Capture the cell that displays the provided text and extract its (X, Y) central coordinate. 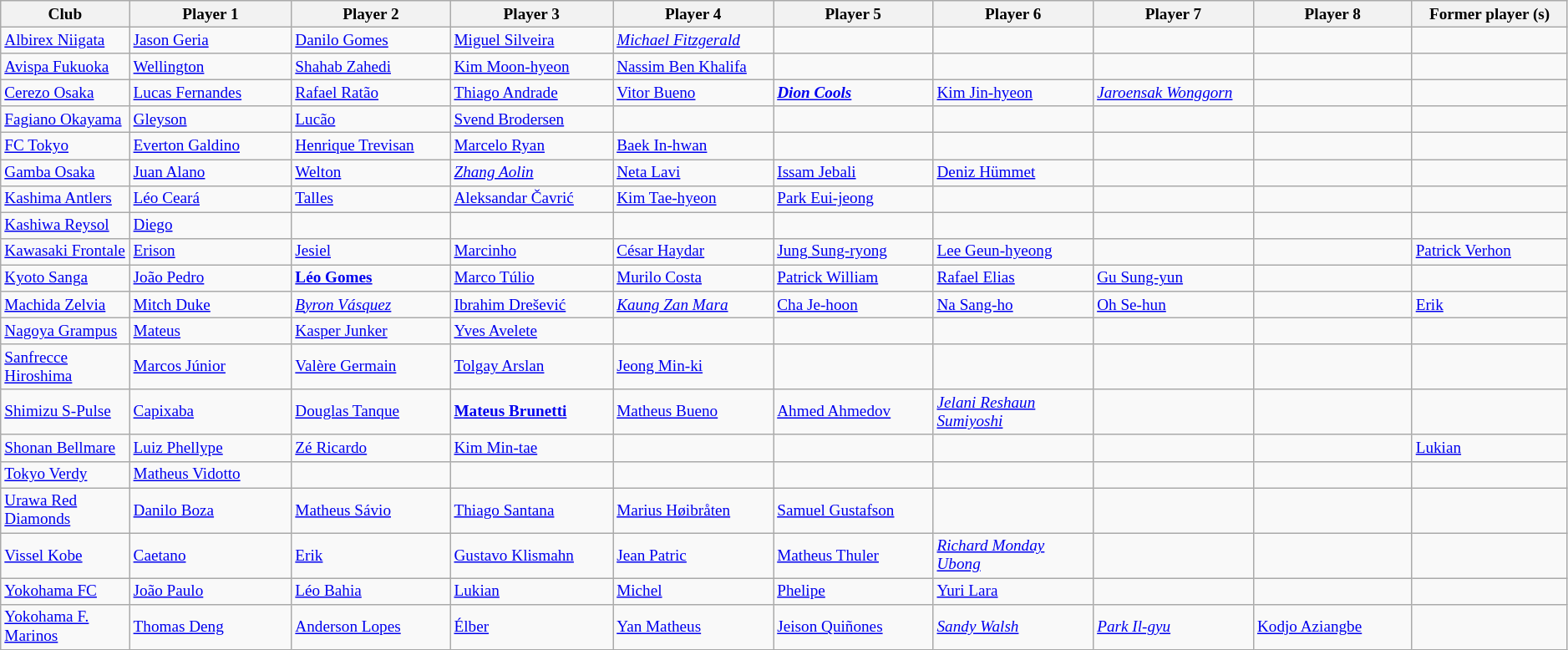
Yves Avelete (531, 331)
Oh Se-hun (1174, 305)
Marcinho (531, 251)
Mateus (211, 331)
Matheus Thuler (854, 556)
Urawa Red Diamonds (65, 510)
Capixaba (211, 412)
Club (65, 14)
Erison (211, 251)
Avispa Fukuoka (65, 67)
Aleksandar Čavrić (531, 199)
Douglas Tanque (371, 412)
Kodjo Aziangbe (1332, 627)
Kim Jin-hyeon (1013, 93)
Léo Gomes (371, 278)
Jean Patric (693, 556)
Everton Galdino (211, 146)
Welton (371, 172)
Richard Monday Ubong (1013, 556)
Marcelo Ryan (531, 146)
Michael Fitzgerald (693, 40)
Tokyo Verdy (65, 475)
Murilo Costa (693, 278)
Sanfrecce Hiroshima (65, 367)
Kasper Junker (371, 331)
Marco Túlio (531, 278)
Michel (693, 592)
Yokohama FC (65, 592)
Kim Min-tae (531, 448)
Léo Bahia (371, 592)
Luiz Phellype (211, 448)
Mateus Brunetti (531, 412)
Fagiano Okayama (65, 119)
Anderson Lopes (371, 627)
Mitch Duke (211, 305)
Yan Matheus (693, 627)
Sandy Walsh (1013, 627)
Kyoto Sanga (65, 278)
Danilo Gomes (371, 40)
Kaung Zan Mara (693, 305)
Gu Sung-yun (1174, 278)
Cerezo Osaka (65, 93)
Deniz Hümmet (1013, 172)
Player 5 (854, 14)
Marius Høibråten (693, 510)
Kawasaki Frontale (65, 251)
Nagoya Grampus (65, 331)
Léo Ceará (211, 199)
Henrique Trevisan (371, 146)
João Pedro (211, 278)
FC Tokyo (65, 146)
Gleyson (211, 119)
Thiago Santana (531, 510)
Kashiwa Reysol (65, 226)
Rafael Elias (1013, 278)
Gamba Osaka (65, 172)
Player 6 (1013, 14)
João Paulo (211, 592)
Neta Lavi (693, 172)
Svend Brodersen (531, 119)
Player 1 (211, 14)
Samuel Gustafson (854, 510)
Nassim Ben Khalifa (693, 67)
Thiago Andrade (531, 93)
Byron Vásquez (371, 305)
Jason Geria (211, 40)
Machida Zelvia (65, 305)
Player 3 (531, 14)
Marcos Júnior (211, 367)
Talles (371, 199)
Juan Alano (211, 172)
Yuri Lara (1013, 592)
Danilo Boza (211, 510)
Player 2 (371, 14)
Shonan Bellmare (65, 448)
Valère Germain (371, 367)
Rafael Ratão (371, 93)
Thomas Deng (211, 627)
Issam Jebali (854, 172)
Park Eui-jeong (854, 199)
Caetano (211, 556)
Matheus Bueno (693, 412)
Matheus Vidotto (211, 475)
Zhang Aolin (531, 172)
Zé Ricardo (371, 448)
Jelani Reshaun Sumiyoshi (1013, 412)
Vissel Kobe (65, 556)
Ahmed Ahmedov (854, 412)
Lee Geun-hyeong (1013, 251)
Patrick Verhon (1489, 251)
Lucão (371, 119)
Lucas Fernandes (211, 93)
Jeison Quiñones (854, 627)
Jeong Min-ki (693, 367)
Diego (211, 226)
Phelipe (854, 592)
Player 8 (1332, 14)
Gustavo Klismahn (531, 556)
Matheus Sávio (371, 510)
Patrick William (854, 278)
Jaroensak Wonggorn (1174, 93)
Wellington (211, 67)
Vitor Bueno (693, 93)
Élber (531, 627)
Shahab Zahedi (371, 67)
Na Sang-ho (1013, 305)
Jung Sung-ryong (854, 251)
Miguel Silveira (531, 40)
Player 4 (693, 14)
Shimizu S-Pulse (65, 412)
Kim Moon-hyeon (531, 67)
Baek In-hwan (693, 146)
Park Il-gyu (1174, 627)
Kashima Antlers (65, 199)
César Haydar (693, 251)
Yokohama F. Marinos (65, 627)
Albirex Niigata (65, 40)
Former player (s) (1489, 14)
Tolgay Arslan (531, 367)
Dion Cools (854, 93)
Ibrahim Drešević (531, 305)
Cha Je-hoon (854, 305)
Kim Tae-hyeon (693, 199)
Player 7 (1174, 14)
Jesiel (371, 251)
